Detect which cell encompasses the target text, then output its [x, y] center coordinate. 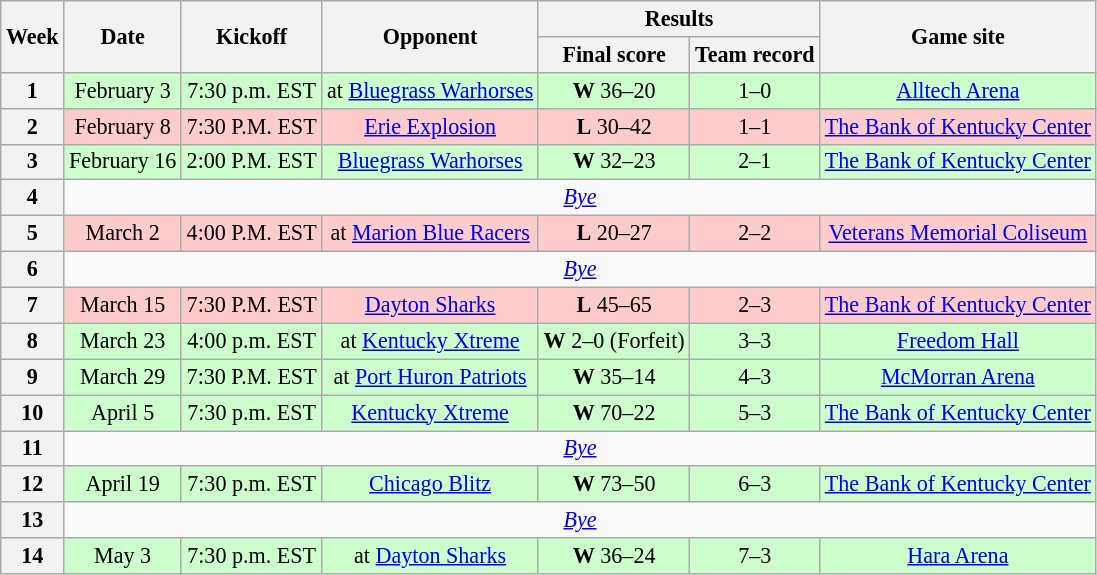
9 [32, 377]
W 36–20 [614, 90]
1–1 [755, 126]
at Kentucky Xtreme [430, 341]
Results [678, 18]
W 36–24 [614, 556]
Final score [614, 54]
4:00 p.m. EST [251, 341]
10 [32, 412]
Bluegrass Warhorses [430, 162]
3–3 [755, 341]
March 29 [123, 377]
2–2 [755, 233]
Alltech Arena [958, 90]
February 3 [123, 90]
4–3 [755, 377]
7–3 [755, 556]
12 [32, 484]
2–1 [755, 162]
2:00 P.M. EST [251, 162]
March 23 [123, 341]
McMorran Arena [958, 377]
Team record [755, 54]
March 15 [123, 305]
13 [32, 520]
April 5 [123, 412]
at Marion Blue Racers [430, 233]
5 [32, 233]
at Port Huron Patriots [430, 377]
1 [32, 90]
4:00 P.M. EST [251, 233]
W 70–22 [614, 412]
L 20–27 [614, 233]
Opponent [430, 36]
Week [32, 36]
Kickoff [251, 36]
W 35–14 [614, 377]
February 8 [123, 126]
Game site [958, 36]
Hara Arena [958, 556]
5–3 [755, 412]
Date [123, 36]
1–0 [755, 90]
L 30–42 [614, 126]
February 16 [123, 162]
6–3 [755, 484]
Chicago Blitz [430, 484]
March 2 [123, 233]
May 3 [123, 556]
W 32–23 [614, 162]
W 73–50 [614, 484]
8 [32, 341]
April 19 [123, 484]
Freedom Hall [958, 341]
Kentucky Xtreme [430, 412]
4 [32, 198]
14 [32, 556]
L 45–65 [614, 305]
Dayton Sharks [430, 305]
6 [32, 269]
W 2–0 (Forfeit) [614, 341]
Veterans Memorial Coliseum [958, 233]
11 [32, 448]
at Bluegrass Warhorses [430, 90]
2 [32, 126]
2–3 [755, 305]
7 [32, 305]
Erie Explosion [430, 126]
3 [32, 162]
at Dayton Sharks [430, 556]
